Extract the [X, Y] coordinate from the center of the cell holding the provided text.  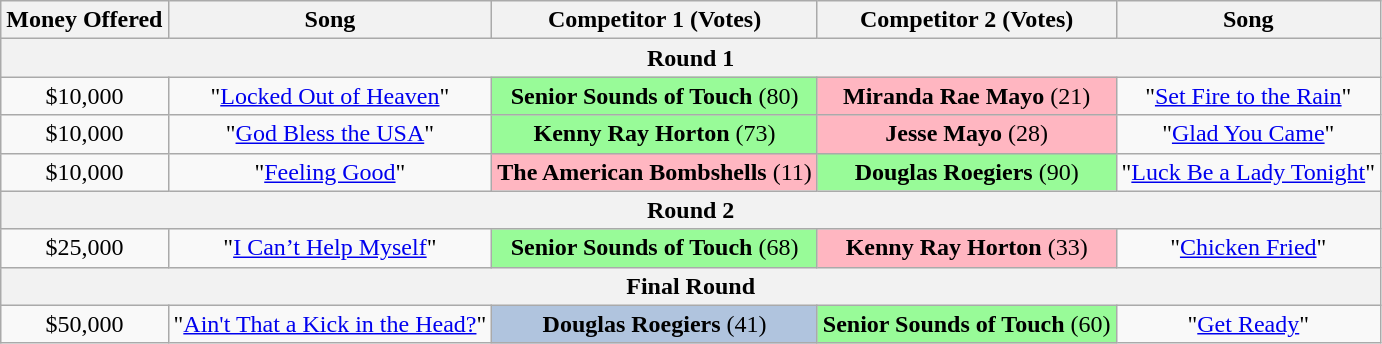
$25,000 [84, 248]
"Chicken Fried" [1248, 248]
"Set Fire to the Rain" [1248, 96]
Kenny Ray Horton (73) [655, 134]
The American Bombshells (11) [655, 172]
Final Round [691, 286]
Jesse Mayo (28) [966, 134]
Senior Sounds of Touch (60) [966, 324]
"Luck Be a Lady Tonight" [1248, 172]
Round 1 [691, 58]
Round 2 [691, 210]
Douglas Roegiers (41) [655, 324]
$50,000 [84, 324]
Douglas Roegiers (90) [966, 172]
"Glad You Came" [1248, 134]
Competitor 1 (Votes) [655, 20]
"Locked Out of Heaven" [330, 96]
"God Bless the USA" [330, 134]
"Ain't That a Kick in the Head?" [330, 324]
Senior Sounds of Touch (68) [655, 248]
"I Can’t Help Myself" [330, 248]
Kenny Ray Horton (33) [966, 248]
"Feeling Good" [330, 172]
Competitor 2 (Votes) [966, 20]
Senior Sounds of Touch (80) [655, 96]
"Get Ready" [1248, 324]
Miranda Rae Mayo (21) [966, 96]
Money Offered [84, 20]
